Find where the given text appears and provide that cell's center as [X, Y] coordinate. 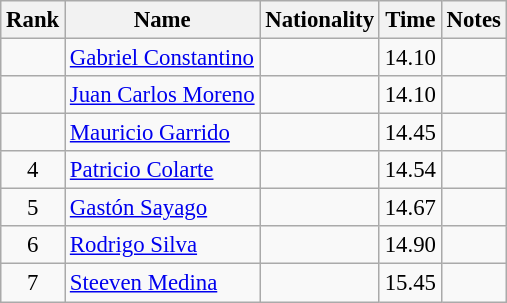
Rodrigo Silva [162, 245]
5 [33, 208]
14.90 [410, 245]
15.45 [410, 283]
Juan Carlos Moreno [162, 95]
Patricio Colarte [162, 170]
Notes [474, 20]
Name [162, 20]
14.45 [410, 133]
Mauricio Garrido [162, 133]
Nationality [320, 20]
4 [33, 170]
14.67 [410, 208]
14.54 [410, 170]
Steeven Medina [162, 283]
Gabriel Constantino [162, 58]
Time [410, 20]
6 [33, 245]
7 [33, 283]
Rank [33, 20]
Gastón Sayago [162, 208]
